Find where the given text appears and provide that cell's center as [X, Y] coordinate. 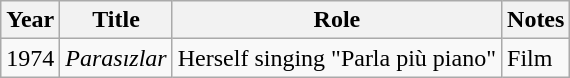
Title [116, 20]
Year [30, 20]
1974 [30, 58]
Notes [536, 20]
Parasızlar [116, 58]
Herself singing "Parla più piano" [336, 58]
Role [336, 20]
Film [536, 58]
